Capture the cell that displays the provided text and extract its [X, Y] central coordinate. 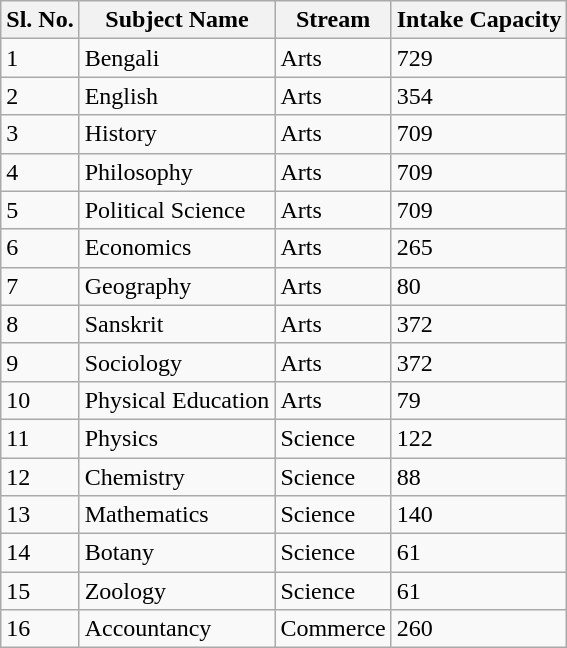
Philosophy [177, 172]
16 [40, 629]
80 [479, 286]
Physical Education [177, 400]
4 [40, 172]
Sl. No. [40, 20]
8 [40, 324]
Bengali [177, 58]
12 [40, 477]
3 [40, 134]
88 [479, 477]
Zoology [177, 591]
Commerce [333, 629]
Intake Capacity [479, 20]
14 [40, 553]
15 [40, 591]
13 [40, 515]
9 [40, 362]
English [177, 96]
Sanskrit [177, 324]
354 [479, 96]
Mathematics [177, 515]
10 [40, 400]
7 [40, 286]
Physics [177, 438]
2 [40, 96]
260 [479, 629]
122 [479, 438]
Political Science [177, 210]
729 [479, 58]
History [177, 134]
Sociology [177, 362]
79 [479, 400]
Subject Name [177, 20]
Geography [177, 286]
140 [479, 515]
Economics [177, 248]
Accountancy [177, 629]
1 [40, 58]
Chemistry [177, 477]
Botany [177, 553]
5 [40, 210]
265 [479, 248]
6 [40, 248]
Stream [333, 20]
11 [40, 438]
